Determine the (X, Y) coordinate at the center of the cell enclosing the given text.  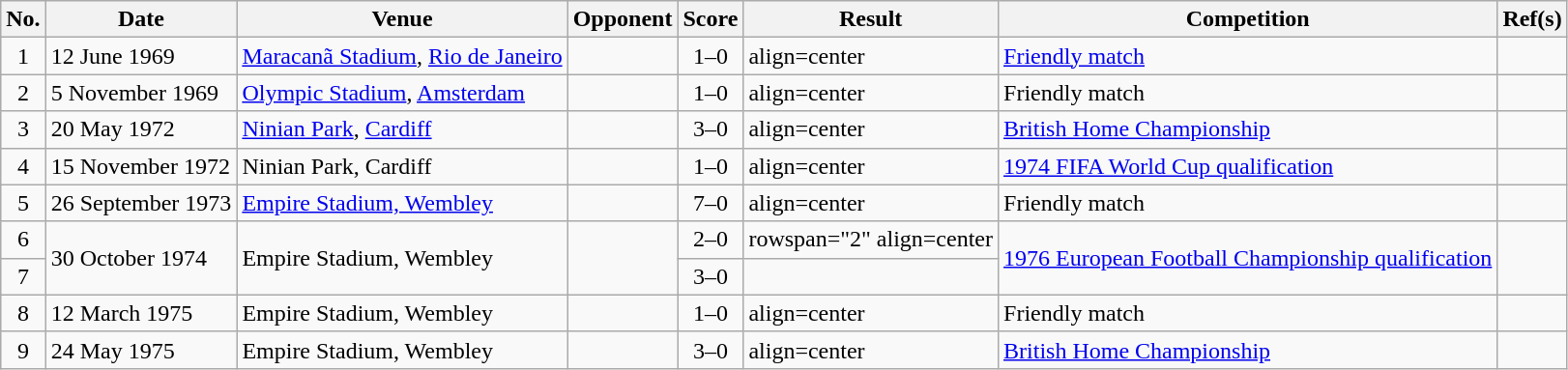
7 (23, 276)
12 March 1975 (141, 313)
Opponent (623, 19)
12 June 1969 (141, 56)
9 (23, 350)
2–0 (711, 240)
26 September 1973 (141, 203)
20 May 1972 (141, 129)
Date (141, 19)
1976 European Football Championship qualification (1248, 258)
7–0 (711, 203)
30 October 1974 (141, 258)
Olympic Stadium, Amsterdam (402, 93)
24 May 1975 (141, 350)
Result (871, 19)
3 (23, 129)
8 (23, 313)
rowspan="2" align=center (871, 240)
Competition (1248, 19)
Maracanã Stadium, Rio de Janeiro (402, 56)
1974 FIFA World Cup qualification (1248, 166)
Score (711, 19)
2 (23, 93)
4 (23, 166)
Venue (402, 19)
Ref(s) (1532, 19)
5 November 1969 (141, 93)
5 (23, 203)
15 November 1972 (141, 166)
6 (23, 240)
1 (23, 56)
No. (23, 19)
